Detect which cell encompasses the target text, then output its [X, Y] center coordinate. 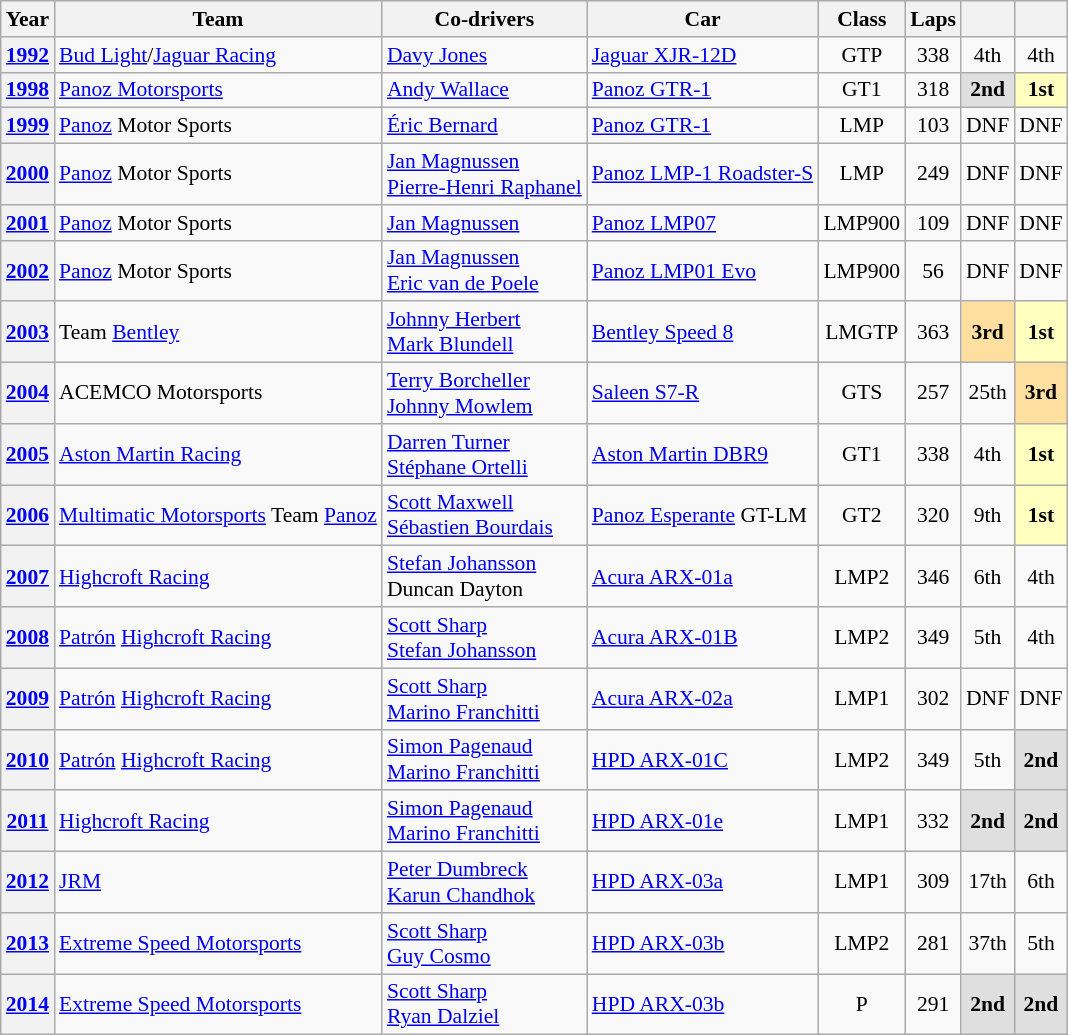
Co-drivers [484, 19]
9th [988, 516]
Johnny Herbert Mark Blundell [484, 332]
2009 [28, 698]
HPD ARX-03a [703, 882]
249 [933, 174]
Scott Sharp Guy Cosmo [484, 944]
1992 [28, 55]
2006 [28, 516]
Jan Magnussen Pierre-Henri Raphanel [484, 174]
Panoz Motorsports [218, 90]
ACEMCO Motorsports [218, 394]
2007 [28, 576]
Laps [933, 19]
Panoz Esperante GT-LM [703, 516]
HPD ARX-01C [703, 760]
346 [933, 576]
56 [933, 270]
GTP [862, 55]
Aston Martin Racing [218, 454]
320 [933, 516]
Team [218, 19]
Bud Light/Jaguar Racing [218, 55]
332 [933, 822]
291 [933, 1004]
JRM [218, 882]
2012 [28, 882]
Year [28, 19]
109 [933, 223]
309 [933, 882]
Jaguar XJR-12D [703, 55]
363 [933, 332]
2005 [28, 454]
281 [933, 944]
37th [988, 944]
Jan Magnussen Eric van de Poele [484, 270]
2003 [28, 332]
Acura ARX-01B [703, 638]
Scott Maxwell Sébastien Bourdais [484, 516]
Acura ARX-01a [703, 576]
25th [988, 394]
Darren Turner Stéphane Ortelli [484, 454]
2002 [28, 270]
Acura ARX-02a [703, 698]
Terry Borcheller Johnny Mowlem [484, 394]
Car [703, 19]
17th [988, 882]
Panoz LMP-1 Roadster-S [703, 174]
2013 [28, 944]
Scott Sharp Stefan Johansson [484, 638]
Saleen S7-R [703, 394]
2001 [28, 223]
Panoz LMP01 Evo [703, 270]
Peter Dumbreck Karun Chandhok [484, 882]
318 [933, 90]
Scott Sharp Ryan Dalziel [484, 1004]
Davy Jones [484, 55]
Scott Sharp Marino Franchitti [484, 698]
2008 [28, 638]
Team Bentley [218, 332]
Stefan Johansson Duncan Dayton [484, 576]
257 [933, 394]
Panoz LMP07 [703, 223]
2004 [28, 394]
Aston Martin DBR9 [703, 454]
Andy Wallace [484, 90]
HPD ARX-01e [703, 822]
Class [862, 19]
2011 [28, 822]
2014 [28, 1004]
Jan Magnussen [484, 223]
2010 [28, 760]
103 [933, 126]
GT2 [862, 516]
302 [933, 698]
Éric Bernard [484, 126]
1998 [28, 90]
GTS [862, 394]
Bentley Speed 8 [703, 332]
2000 [28, 174]
LMGTP [862, 332]
1999 [28, 126]
P [862, 1004]
Multimatic Motorsports Team Panoz [218, 516]
